Pinpoint the cell where the given text exists, returning its (X, Y) midpoint coordinate. 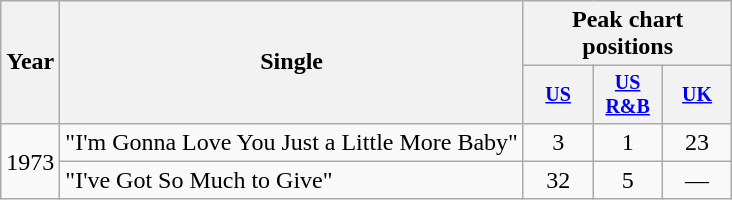
32 (558, 180)
US (558, 94)
23 (696, 142)
— (696, 180)
USR&B (628, 94)
"I've Got So Much to Give" (292, 180)
3 (558, 142)
UK (696, 94)
5 (628, 180)
Year (30, 62)
"I'm Gonna Love You Just a Little More Baby" (292, 142)
Single (292, 62)
Peak chart positions (627, 34)
1973 (30, 161)
1 (628, 142)
